Identify which cell holds the provided text, then report its [X, Y] central coordinate. 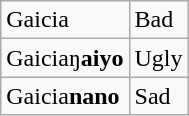
Ugly [158, 58]
Gaiciaŋaiyo [65, 58]
Gaicianano [65, 96]
Gaicia [65, 20]
Sad [158, 96]
Bad [158, 20]
